Scan for the cell matching the given text and deliver its [X, Y] coordinate at center. 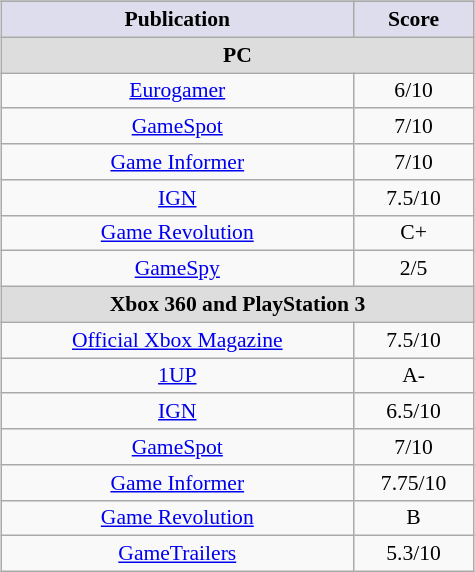
Official Xbox Magazine [177, 340]
Publication [177, 19]
Xbox 360 and PlayStation 3 [237, 304]
A- [413, 376]
1UP [177, 376]
5.3/10 [413, 554]
2/5 [413, 269]
GameSpy [177, 269]
6.5/10 [413, 411]
PC [237, 55]
C+ [413, 233]
Eurogamer [177, 90]
B [413, 518]
GameTrailers [177, 554]
Score [413, 19]
6/10 [413, 90]
7.75/10 [413, 482]
